From the cell containing the given text, extract its center point as [x, y] coordinate. 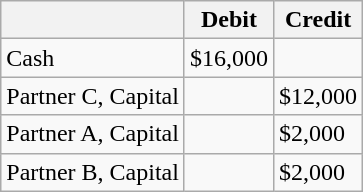
Partner C, Capital [93, 96]
$12,000 [318, 96]
Cash [93, 58]
Debit [228, 20]
Partner A, Capital [93, 134]
Credit [318, 20]
Partner B, Capital [93, 172]
$16,000 [228, 58]
